Capture the cell that displays the provided text and extract its [X, Y] central coordinate. 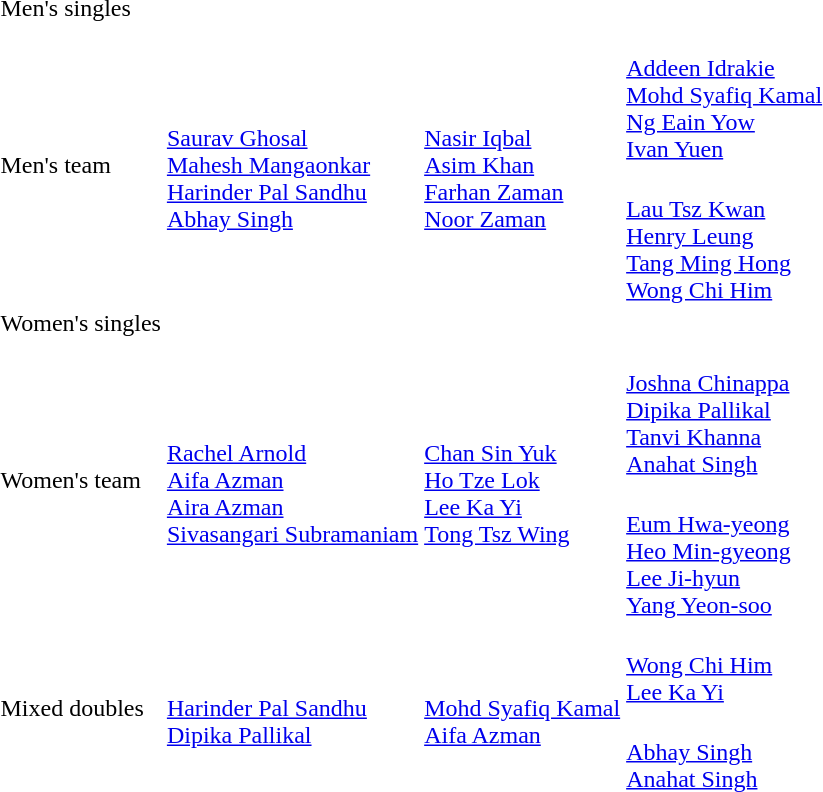
Saurav GhosalMahesh MangaonkarHarinder Pal SandhuAbhay Singh [292, 166]
Rachel ArnoldAifa AzmanAira AzmanSivasangari Subramaniam [292, 480]
Chan Sin YukHo Tze LokLee Ka YiTong Tsz Wing [522, 480]
Nasir IqbalAsim KhanFarhan ZamanNoor Zaman [522, 166]
